Output the (x, y) coordinate of the center of the cell containing the given text.  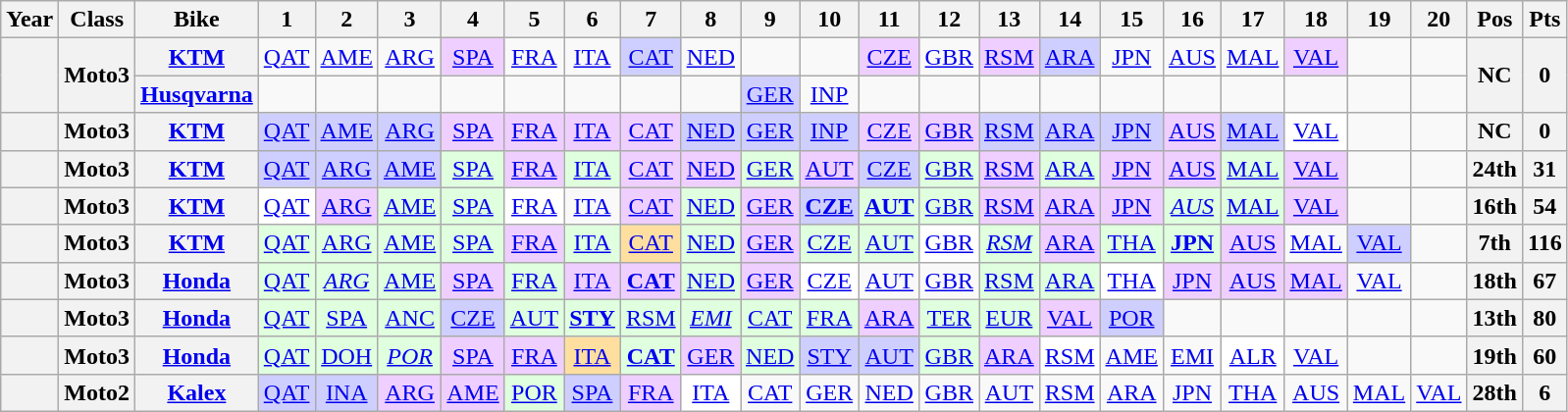
Pts (1544, 20)
Moto2 (97, 392)
16th (1494, 206)
12 (949, 20)
15 (1131, 20)
Kalex (197, 392)
2 (346, 20)
24th (1494, 169)
10 (829, 20)
14 (1070, 20)
18 (1316, 20)
Class (97, 20)
8 (710, 20)
80 (1544, 318)
3 (409, 20)
EUR (1010, 318)
Bike (197, 20)
67 (1544, 281)
7th (1494, 243)
4 (473, 20)
13th (1494, 318)
TER (949, 318)
16 (1191, 20)
18th (1494, 281)
31 (1544, 169)
7 (651, 20)
ALR (1253, 355)
19 (1379, 20)
DOH (346, 355)
11 (889, 20)
Pos (1494, 20)
28th (1494, 392)
19th (1494, 355)
1 (287, 20)
Year (29, 20)
ANC (409, 318)
13 (1010, 20)
Husqvarna (197, 94)
20 (1438, 20)
54 (1544, 206)
116 (1544, 243)
5 (534, 20)
17 (1253, 20)
INA (346, 392)
9 (770, 20)
60 (1544, 355)
